Identify which cell holds the provided text, then report its (X, Y) central coordinate. 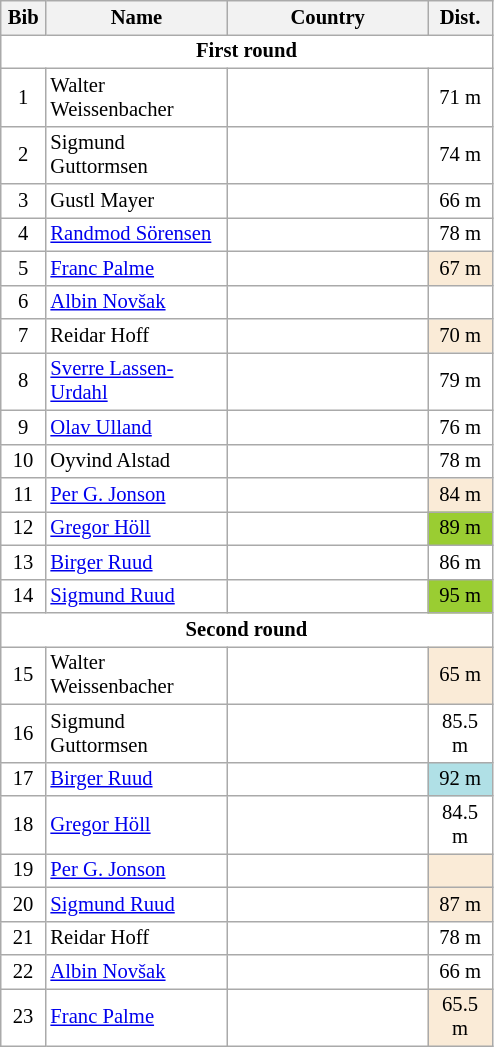
89 m (460, 528)
21 (24, 938)
19 (24, 870)
67 m (460, 268)
11 (24, 495)
7 (24, 335)
Second round (246, 629)
16 (24, 733)
95 m (460, 596)
70 m (460, 335)
71 m (460, 97)
14 (24, 596)
Name (136, 17)
3 (24, 201)
12 (24, 528)
65.5 m (460, 1017)
65 m (460, 675)
87 m (460, 904)
Olav Ulland (136, 427)
84.5 m (460, 825)
4 (24, 234)
13 (24, 562)
15 (24, 675)
23 (24, 1017)
74 m (460, 155)
Oyvind Alstad (136, 461)
84 m (460, 495)
85.5 m (460, 733)
17 (24, 779)
22 (24, 971)
9 (24, 427)
Country (327, 17)
76 m (460, 427)
2 (24, 155)
Randmod Sörensen (136, 234)
10 (24, 461)
8 (24, 381)
79 m (460, 381)
First round (246, 51)
86 m (460, 562)
20 (24, 904)
18 (24, 825)
Sverre Lassen-Urdahl (136, 381)
1 (24, 97)
6 (24, 302)
Gustl Mayer (136, 201)
Dist. (460, 17)
92 m (460, 779)
Bib (24, 17)
5 (24, 268)
